For the text-containing cell, return its midpoint in (x, y) coordinate format. 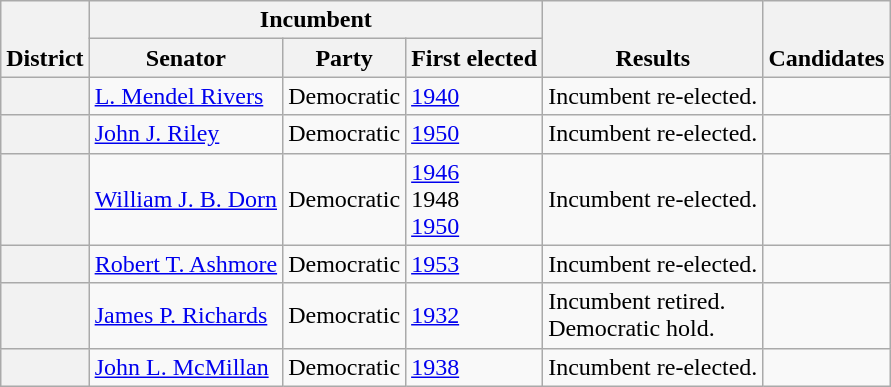
William J. B. Dorn (186, 199)
John L. McMillan (186, 367)
District (45, 39)
First elected (474, 58)
19461948 1950 (474, 199)
1938 (474, 367)
James P. Richards (186, 316)
Incumbent (316, 20)
1953 (474, 264)
1950 (474, 134)
1932 (474, 316)
Results (653, 39)
Party (344, 58)
Incumbent retired.Democratic hold. (653, 316)
John J. Riley (186, 134)
Robert T. Ashmore (186, 264)
Senator (186, 58)
1940 (474, 96)
Candidates (826, 39)
L. Mendel Rivers (186, 96)
